Return [x, y] of the center of cell containing provided text 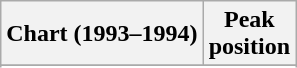
Peakposition [249, 34]
Chart (1993–1994) [102, 34]
